Extract the [x, y] coordinate from the center of the cell holding the provided text.  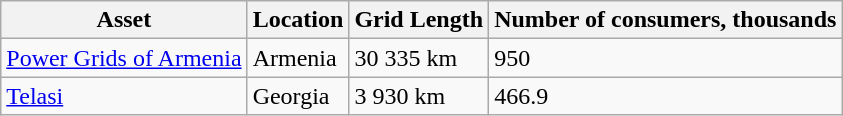
Georgia [298, 96]
Armenia [298, 58]
Telasi [124, 96]
Number of consumers, thousands [666, 20]
30 335 km [419, 58]
466.9 [666, 96]
Grid Length [419, 20]
950 [666, 58]
3 930 km [419, 96]
Asset [124, 20]
Location [298, 20]
Power Grids of Armenia [124, 58]
